Extract the [X, Y] coordinate from the center of the cell holding the provided text.  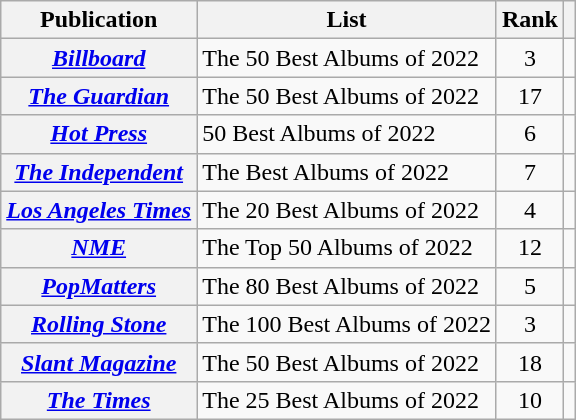
The Times [99, 400]
Hot Press [99, 134]
The Best Albums of 2022 [347, 172]
NME [99, 248]
6 [530, 134]
50 Best Albums of 2022 [347, 134]
Billboard [99, 58]
The 25 Best Albums of 2022 [347, 400]
Los Angeles Times [99, 210]
10 [530, 400]
18 [530, 362]
The 20 Best Albums of 2022 [347, 210]
Publication [99, 20]
17 [530, 96]
7 [530, 172]
Rank [530, 20]
PopMatters [99, 286]
4 [530, 210]
Rolling Stone [99, 324]
The Top 50 Albums of 2022 [347, 248]
Slant Magazine [99, 362]
5 [530, 286]
The Guardian [99, 96]
The 100 Best Albums of 2022 [347, 324]
List [347, 20]
The Independent [99, 172]
The 80 Best Albums of 2022 [347, 286]
12 [530, 248]
